Find where the given text appears and provide that cell's center as (X, Y) coordinate. 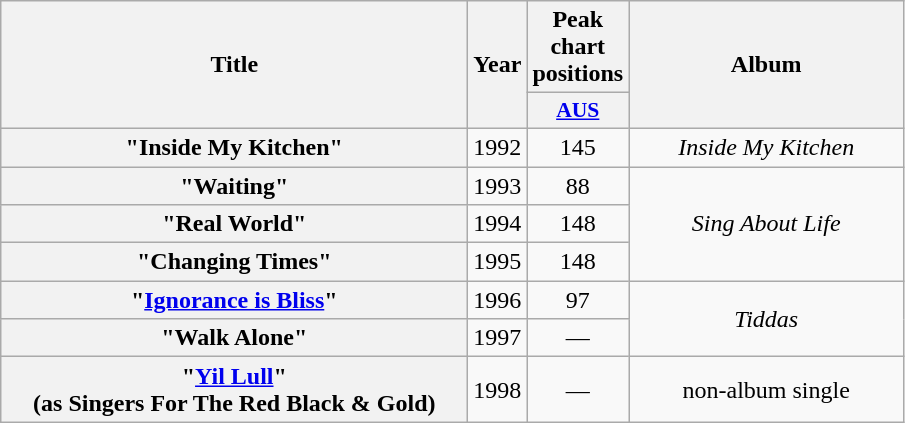
AUS (578, 111)
"Ignorance is Bliss" (234, 300)
1997 (498, 338)
97 (578, 300)
Tiddas (766, 319)
1998 (498, 390)
"Changing Times" (234, 262)
1995 (498, 262)
1996 (498, 300)
"Waiting" (234, 185)
Album (766, 65)
145 (578, 147)
Peak chart positions (578, 47)
1994 (498, 224)
88 (578, 185)
"Yil Lull"(as Singers For The Red Black & Gold) (234, 390)
Inside My Kitchen (766, 147)
1993 (498, 185)
"Real World" (234, 224)
non-album single (766, 390)
Title (234, 65)
Sing About Life (766, 223)
Year (498, 65)
1992 (498, 147)
"Inside My Kitchen" (234, 147)
"Walk Alone" (234, 338)
